For the text-containing cell, return its midpoint in (X, Y) coordinate format. 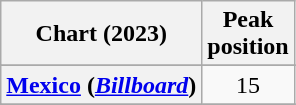
Peakposition (248, 34)
Mexico (Billboard) (102, 85)
15 (248, 85)
Chart (2023) (102, 34)
